Provide the (X, Y) coordinate of the cell's center where the given text is located.  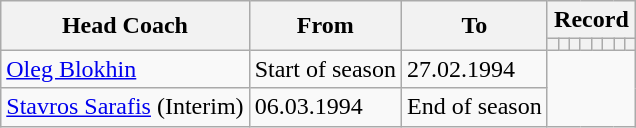
Record (591, 20)
From (325, 26)
Start of season (325, 69)
06.03.1994 (325, 107)
Head Coach (125, 26)
Stavros Sarafis (Interim) (125, 107)
End of season (474, 107)
Oleg Blokhin (125, 69)
27.02.1994 (474, 69)
To (474, 26)
